Search for the cell housing the specified text and yield its (X, Y) center coordinate. 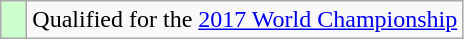
Qualified for the 2017 World Championship (245, 20)
